Find where the given text appears and provide that cell's center as (X, Y) coordinate. 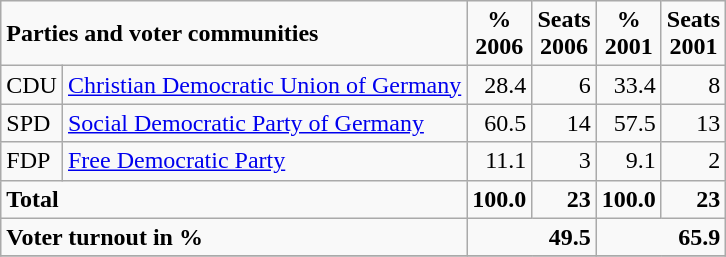
CDU (32, 85)
Social Democratic Party of Germany (264, 123)
Christian Democratic Union of Germany (264, 85)
3 (564, 161)
11.1 (500, 161)
49.5 (532, 237)
60.5 (500, 123)
2 (693, 161)
%2001 (628, 34)
SPD (32, 123)
65.9 (660, 237)
Voter turnout in % (234, 237)
Seats2001 (693, 34)
13 (693, 123)
8 (693, 85)
57.5 (628, 123)
Free Democratic Party (264, 161)
14 (564, 123)
6 (564, 85)
FDP (32, 161)
28.4 (500, 85)
%2006 (500, 34)
9.1 (628, 161)
Seats2006 (564, 34)
Total (234, 199)
33.4 (628, 85)
Parties and voter communities (234, 34)
